Return [X, Y] of the center of cell containing provided text 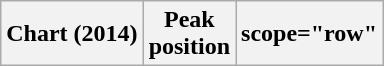
Peak position [189, 34]
Chart (2014) [72, 34]
scope="row" [310, 34]
